Output the (X, Y) coordinate of the center of the cell containing the given text.  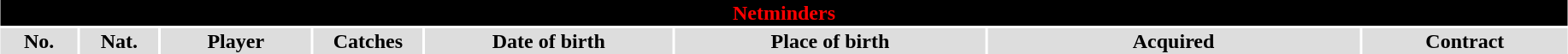
Contract (1465, 41)
Place of birth (830, 41)
Catches (368, 41)
Date of birth (549, 41)
Nat. (120, 41)
Acquired (1173, 41)
No. (39, 41)
Player (236, 41)
Netminders (783, 13)
